Locate the cell with the specified text and output its (X, Y) center coordinate. 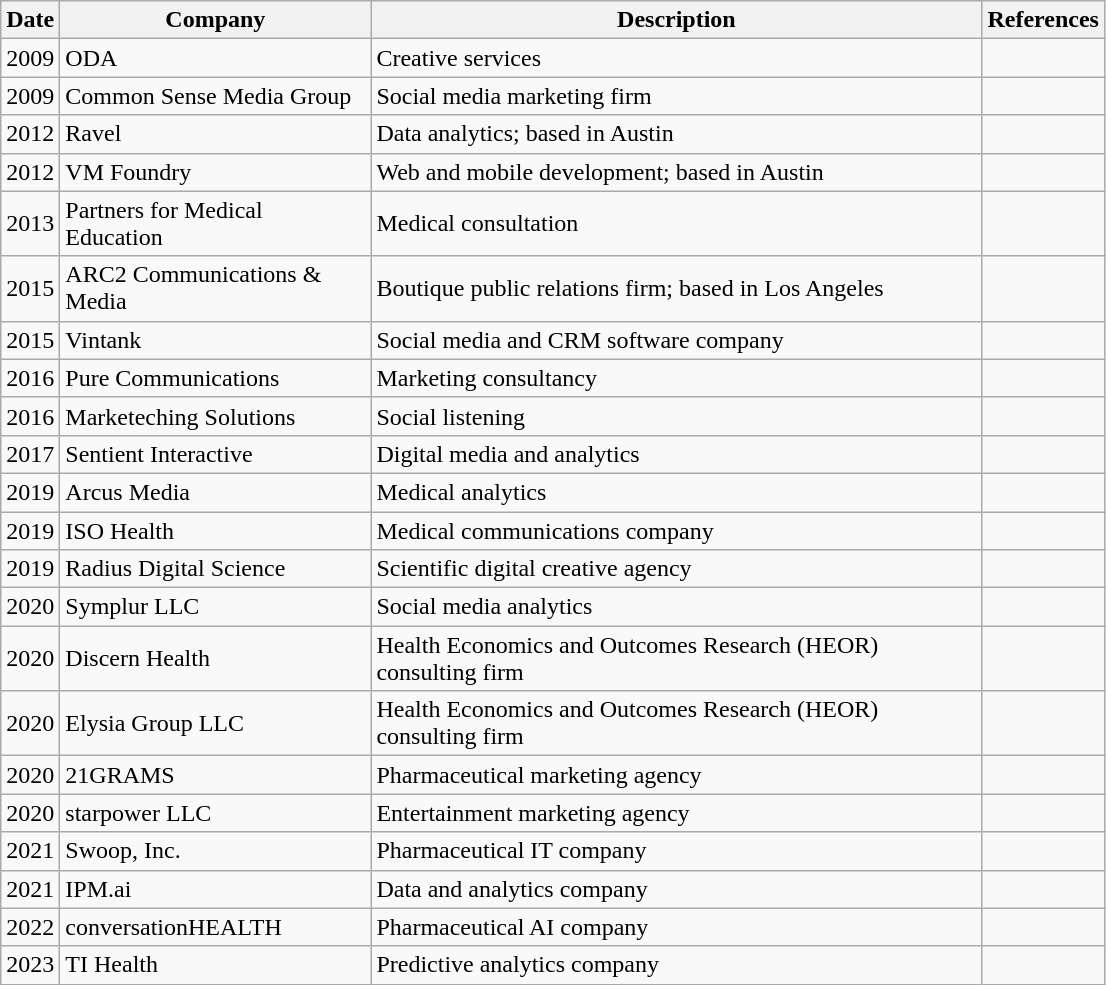
Common Sense Media Group (216, 96)
Partners for Medical Education (216, 224)
Pharmaceutical marketing agency (676, 775)
Social media analytics (676, 607)
Social listening (676, 416)
Data and analytics company (676, 889)
Web and mobile development; based in Austin (676, 172)
Pure Communications (216, 378)
Social media and CRM software company (676, 340)
VM Foundry (216, 172)
Sentient Interactive (216, 454)
Medical consultation (676, 224)
Arcus Media (216, 492)
IPM.ai (216, 889)
Elysia Group LLC (216, 724)
2017 (30, 454)
Pharmaceutical IT company (676, 851)
ODA (216, 58)
conversationHEALTH (216, 927)
21GRAMS (216, 775)
Marketing consultancy (676, 378)
Predictive analytics company (676, 965)
ISO Health (216, 531)
Vintank (216, 340)
2022 (30, 927)
Creative services (676, 58)
Description (676, 20)
Scientific digital creative agency (676, 569)
References (1044, 20)
Boutique public relations firm; based in Los Angeles (676, 288)
Swoop, Inc. (216, 851)
ARC2 Communications & Media (216, 288)
Date (30, 20)
2013 (30, 224)
Radius Digital Science (216, 569)
Entertainment marketing agency (676, 813)
Pharmaceutical AI company (676, 927)
Company (216, 20)
Discern Health (216, 658)
Ravel (216, 134)
Symplur LLC (216, 607)
Medical analytics (676, 492)
Data analytics; based in Austin (676, 134)
Social media marketing firm (676, 96)
Marketeching Solutions (216, 416)
starpower LLC (216, 813)
Medical communications company (676, 531)
TI Health (216, 965)
2023 (30, 965)
Digital media and analytics (676, 454)
